Extract the (x, y) coordinate from the center of the cell holding the provided text.  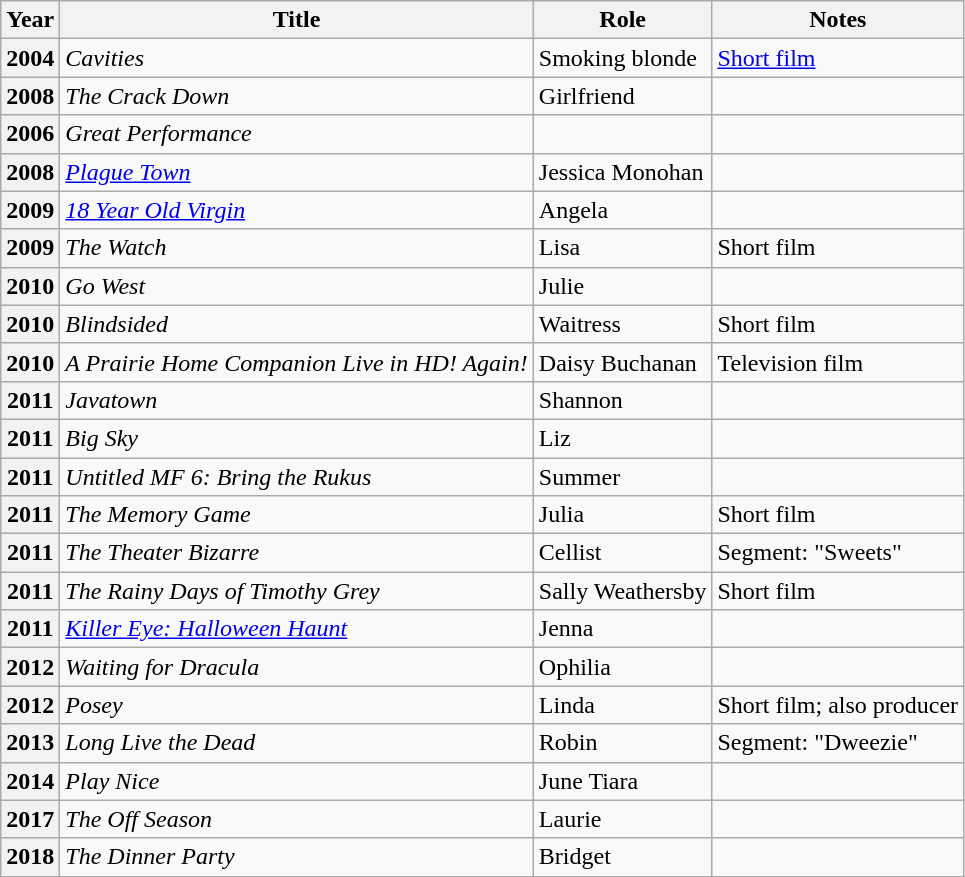
Notes (838, 20)
Jenna (622, 629)
Blindsided (296, 324)
Segment: "Sweets" (838, 553)
Big Sky (296, 438)
18 Year Old Virgin (296, 210)
Julie (622, 286)
Role (622, 20)
Play Nice (296, 781)
The Crack Down (296, 96)
The Memory Game (296, 515)
Sally Weathersby (622, 591)
Liz (622, 438)
2013 (30, 743)
Laurie (622, 819)
Javatown (296, 400)
Killer Eye: Halloween Haunt (296, 629)
Linda (622, 705)
June Tiara (622, 781)
2004 (30, 58)
Waitress (622, 324)
Untitled MF 6: Bring the Rukus (296, 477)
Daisy Buchanan (622, 362)
Long Live the Dead (296, 743)
The Rainy Days of Timothy Grey (296, 591)
Cellist (622, 553)
Jessica Monohan (622, 172)
Girlfriend (622, 96)
Title (296, 20)
The Watch (296, 248)
2018 (30, 857)
Bridget (622, 857)
Segment: "Dweezie" (838, 743)
Ophilia (622, 667)
Julia (622, 515)
Smoking blonde (622, 58)
Television film (838, 362)
2014 (30, 781)
Go West (296, 286)
Short film; also producer (838, 705)
Lisa (622, 248)
Cavities (296, 58)
Waiting for Dracula (296, 667)
The Theater Bizarre (296, 553)
A Prairie Home Companion Live in HD! Again! (296, 362)
2006 (30, 134)
Shannon (622, 400)
Year (30, 20)
Great Performance (296, 134)
Robin (622, 743)
Angela (622, 210)
2017 (30, 819)
The Off Season (296, 819)
Plague Town (296, 172)
Summer (622, 477)
The Dinner Party (296, 857)
Posey (296, 705)
